For the text-containing cell, return its midpoint in (x, y) coordinate format. 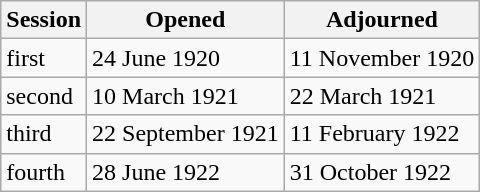
Opened (186, 20)
third (44, 134)
Session (44, 20)
10 March 1921 (186, 96)
11 November 1920 (382, 58)
22 September 1921 (186, 134)
first (44, 58)
11 February 1922 (382, 134)
Adjourned (382, 20)
24 June 1920 (186, 58)
28 June 1922 (186, 172)
31 October 1922 (382, 172)
second (44, 96)
22 March 1921 (382, 96)
fourth (44, 172)
